Provide the [X, Y] coordinate of the cell's center where the given text is located.  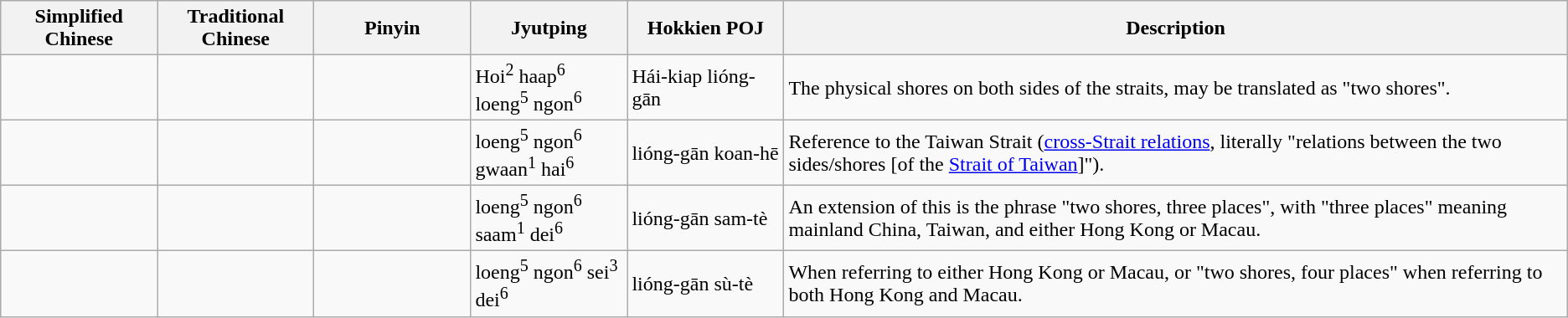
An extension of this is the phrase "two shores, three places", with "three places" meaning mainland China, Taiwan, and either Hong Kong or Macau. [1176, 218]
TraditionalChinese [236, 28]
Hái-kiap lióng-gān [705, 88]
When referring to either Hong Kong or Macau, or "two shores, four places" when referring to both Hong Kong and Macau. [1176, 284]
The physical shores on both sides of the straits, may be translated as "two shores". [1176, 88]
Hokkien POJ [705, 28]
loeng5 ngon6 sei3 dei6 [549, 284]
lióng-gān sam-tè [705, 218]
SimplifiedChinese [79, 28]
loeng5 ngon6 saam1 dei6 [549, 218]
Hoi2 haap6 loeng5 ngon6 [549, 88]
Jyutping [549, 28]
Pinyin [392, 28]
lióng-gān sù-tè [705, 284]
Description [1176, 28]
loeng5 ngon6 gwaan1 hai6 [549, 153]
lióng-gān koan-hē [705, 153]
Reference to the Taiwan Strait (cross-Strait relations, literally "relations between the two sides/shores [of the Strait of Taiwan]"). [1176, 153]
